For the text-containing cell, return its midpoint in (x, y) coordinate format. 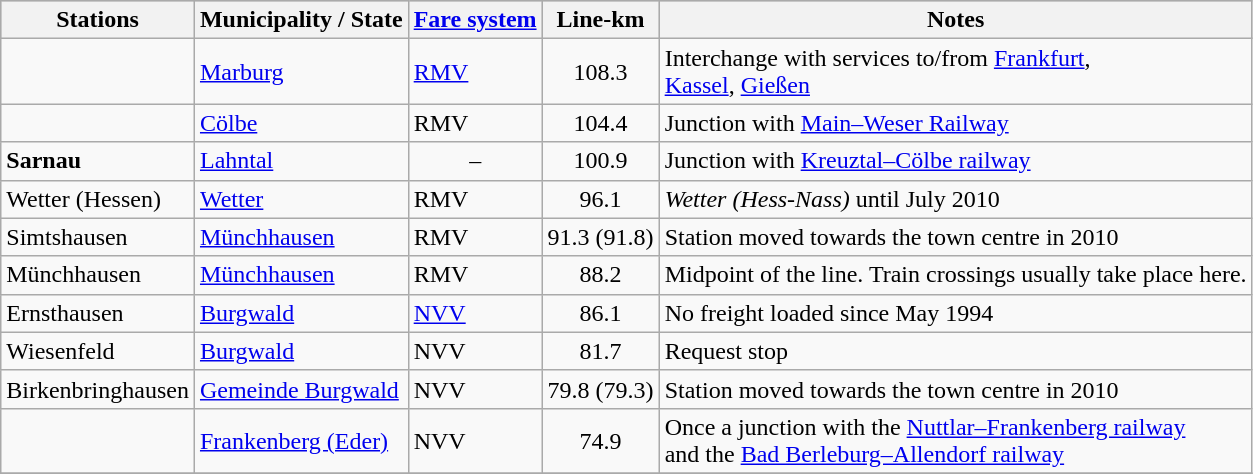
Fare system (475, 20)
Frankenberg (Eder) (301, 440)
108.3 (600, 72)
Interchange with services to/from Frankfurt, Kassel, Gießen (956, 72)
Birkenbringhausen (98, 389)
Municipality / State (301, 20)
Marburg (301, 72)
Cölbe (301, 123)
Wetter (Hess-Nass) until July 2010 (956, 199)
91.3 (91.8) (600, 237)
Sarnau (98, 161)
Wetter (301, 199)
– (475, 161)
Midpoint of the line. Train crossings usually take place here. (956, 275)
100.9 (600, 161)
Junction with Kreuztal–Cölbe railway (956, 161)
Gemeinde Burgwald (301, 389)
Stations (98, 20)
96.1 (600, 199)
Wetter (Hessen) (98, 199)
81.7 (600, 351)
Lahntal (301, 161)
No freight loaded since May 1994 (956, 313)
79.8 (79.3) (600, 389)
Once a junction with the Nuttlar–Frankenberg railway and the Bad Berleburg–Allendorf railway (956, 440)
Request stop (956, 351)
Junction with Main–Weser Railway (956, 123)
Line-km (600, 20)
Simtshausen (98, 237)
86.1 (600, 313)
74.9 (600, 440)
88.2 (600, 275)
Ernsthausen (98, 313)
Notes (956, 20)
Wiesenfeld (98, 351)
104.4 (600, 123)
